Determine the (x, y) coordinate at the center of the cell enclosing the given text.  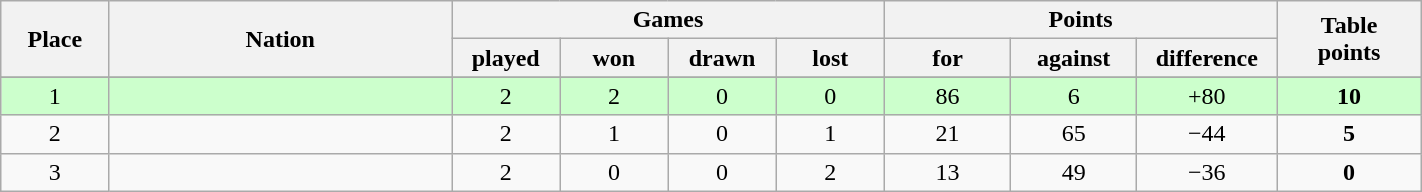
49 (1074, 172)
10 (1349, 96)
Nation (280, 39)
Games (668, 20)
Tablepoints (1349, 39)
drawn (722, 58)
65 (1074, 134)
against (1074, 58)
played (506, 58)
won (614, 58)
Points (1080, 20)
6 (1074, 96)
for (947, 58)
−36 (1207, 172)
−44 (1207, 134)
13 (947, 172)
21 (947, 134)
difference (1207, 58)
86 (947, 96)
+80 (1207, 96)
Place (55, 39)
5 (1349, 134)
lost (830, 58)
3 (55, 172)
